Detect which cell encompasses the target text, then output its [x, y] center coordinate. 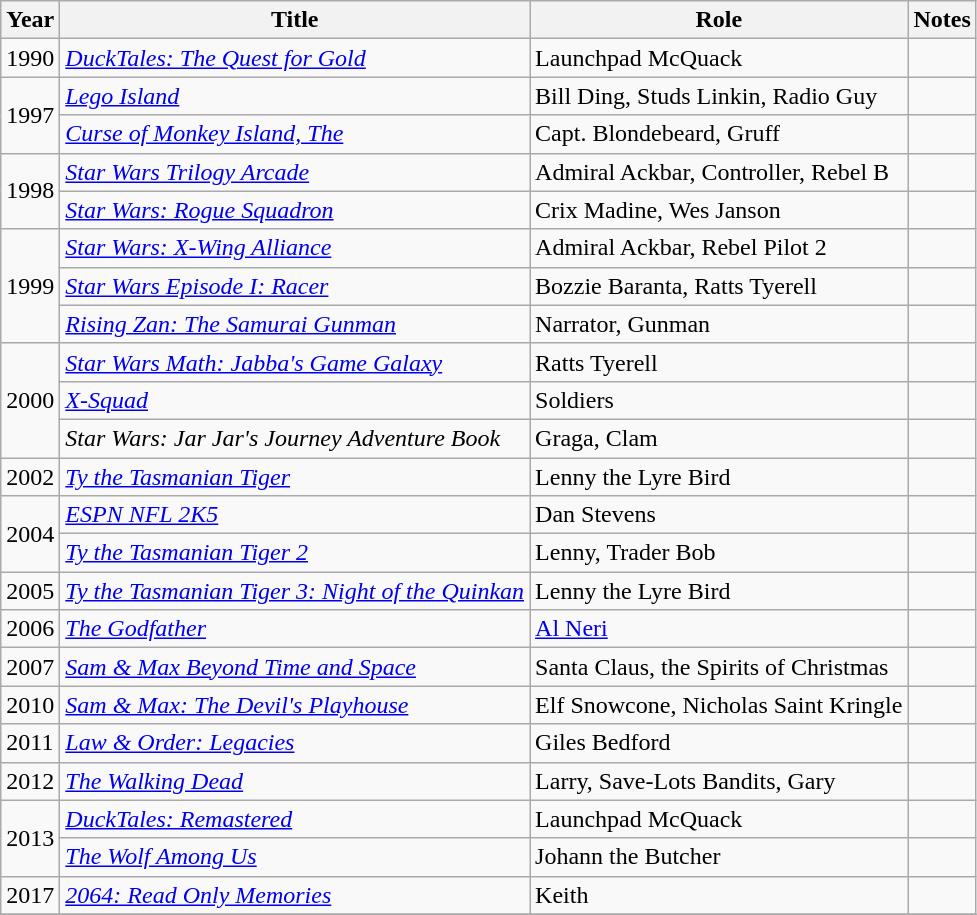
2002 [30, 477]
Sam & Max Beyond Time and Space [295, 667]
Star Wars Episode I: Racer [295, 286]
2017 [30, 895]
Crix Madine, Wes Janson [719, 210]
Narrator, Gunman [719, 324]
DuckTales: The Quest for Gold [295, 58]
Larry, Save-Lots Bandits, Gary [719, 781]
1997 [30, 115]
Star Wars: Jar Jar's Journey Adventure Book [295, 438]
2004 [30, 534]
Elf Snowcone, Nicholas Saint Kringle [719, 705]
Notes [942, 20]
Bozzie Baranta, Ratts Tyerell [719, 286]
Bill Ding, Studs Linkin, Radio Guy [719, 96]
1999 [30, 286]
Star Wars Math: Jabba's Game Galaxy [295, 362]
Giles Bedford [719, 743]
X-Squad [295, 400]
Santa Claus, the Spirits of Christmas [719, 667]
2013 [30, 838]
Al Neri [719, 629]
Ty the Tasmanian Tiger 2 [295, 553]
Sam & Max: The Devil's Playhouse [295, 705]
2006 [30, 629]
Lenny, Trader Bob [719, 553]
Ty the Tasmanian Tiger 3: Night of the Quinkan [295, 591]
2010 [30, 705]
Ty the Tasmanian Tiger [295, 477]
Graga, Clam [719, 438]
DuckTales: Remastered [295, 819]
1990 [30, 58]
Role [719, 20]
Keith [719, 895]
Law & Order: Legacies [295, 743]
Dan Stevens [719, 515]
Star Wars: Rogue Squadron [295, 210]
Admiral Ackbar, Controller, Rebel B [719, 172]
Ratts Tyerell [719, 362]
2012 [30, 781]
Rising Zan: The Samurai Gunman [295, 324]
Lego Island [295, 96]
The Godfather [295, 629]
2007 [30, 667]
Star Wars: X-Wing Alliance [295, 248]
Soldiers [719, 400]
Curse of Monkey Island, The [295, 134]
Johann the Butcher [719, 857]
2011 [30, 743]
Year [30, 20]
Title [295, 20]
Admiral Ackbar, Rebel Pilot 2 [719, 248]
1998 [30, 191]
2005 [30, 591]
ESPN NFL 2K5 [295, 515]
2000 [30, 400]
Star Wars Trilogy Arcade [295, 172]
The Wolf Among Us [295, 857]
The Walking Dead [295, 781]
2064: Read Only Memories [295, 895]
Capt. Blondebeard, Gruff [719, 134]
